Pinpoint the cell where the given text exists, returning its (X, Y) midpoint coordinate. 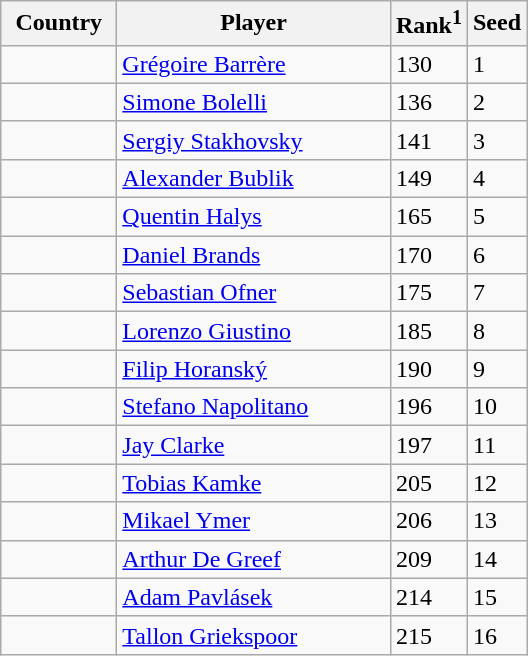
8 (496, 331)
Daniel Brands (254, 255)
Sergiy Stakhovsky (254, 140)
Stefano Napolitano (254, 407)
1 (496, 64)
Arthur De Greef (254, 559)
9 (496, 369)
175 (428, 293)
Simone Bolelli (254, 102)
190 (428, 369)
15 (496, 597)
205 (428, 483)
Tobias Kamke (254, 483)
10 (496, 407)
14 (496, 559)
Quentin Halys (254, 217)
2 (496, 102)
16 (496, 635)
170 (428, 255)
Sebastian Ofner (254, 293)
206 (428, 521)
Country (59, 24)
Seed (496, 24)
185 (428, 331)
13 (496, 521)
Mikael Ymer (254, 521)
165 (428, 217)
130 (428, 64)
Jay Clarke (254, 445)
Rank1 (428, 24)
Tallon Griekspoor (254, 635)
Lorenzo Giustino (254, 331)
Filip Horanský (254, 369)
215 (428, 635)
136 (428, 102)
141 (428, 140)
209 (428, 559)
11 (496, 445)
7 (496, 293)
3 (496, 140)
Alexander Bublik (254, 178)
197 (428, 445)
Adam Pavlásek (254, 597)
Grégoire Barrère (254, 64)
6 (496, 255)
Player (254, 24)
12 (496, 483)
4 (496, 178)
214 (428, 597)
5 (496, 217)
149 (428, 178)
196 (428, 407)
